For the text-containing cell, return its midpoint in [x, y] coordinate format. 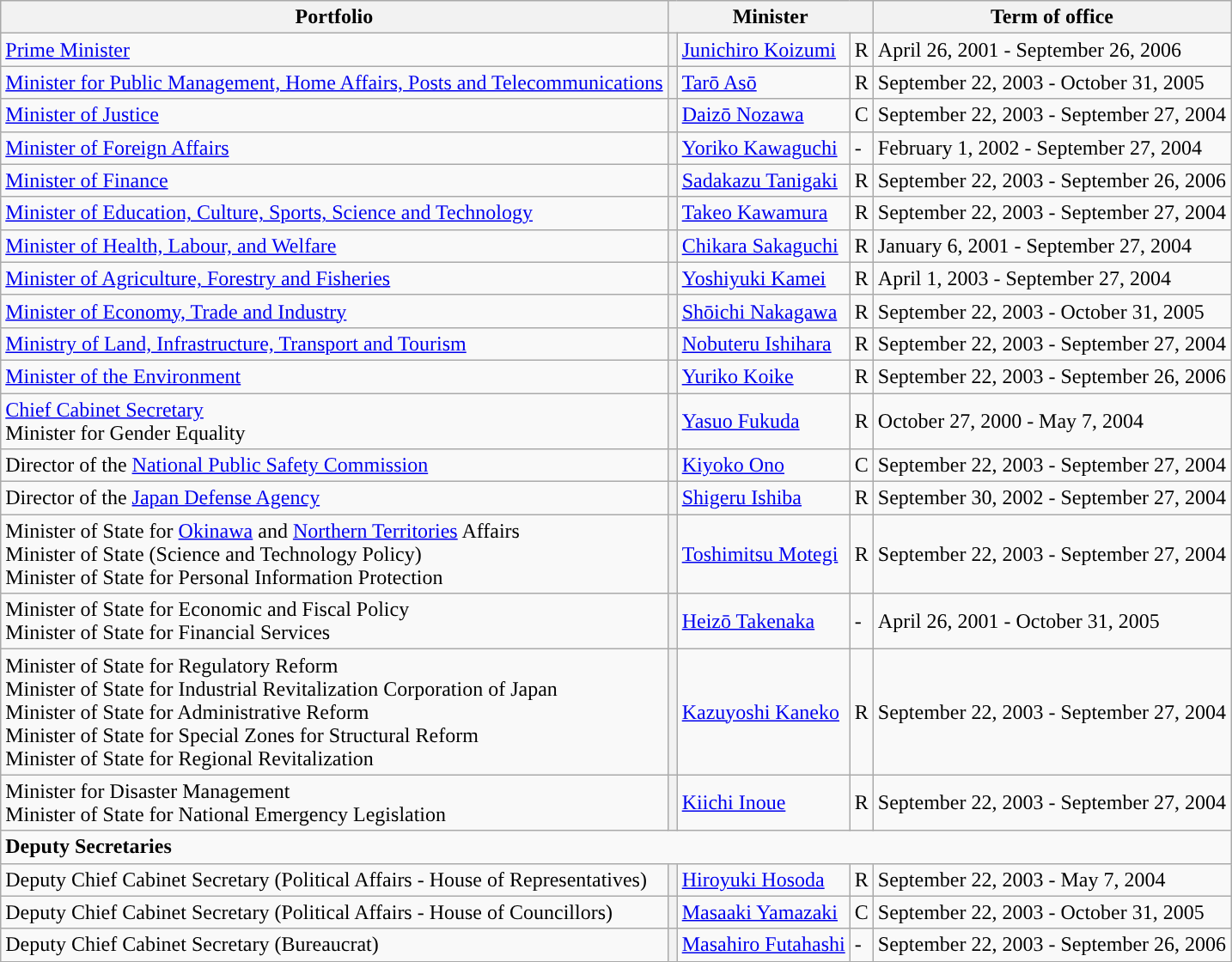
Minister [770, 17]
Shōichi Nakagawa [763, 311]
Masaaki Yamazaki [763, 912]
October 27, 2000 - May 7, 2004 [1052, 421]
Shigeru Ishiba [763, 498]
September 22, 2003 - May 7, 2004 [1052, 880]
Minister of State for Economic and Fiscal Policy Minister of State for Financial Services [334, 622]
Director of the Japan Defense Agency [334, 498]
Deputy Secretaries [616, 847]
Minister of Health, Labour, and Welfare [334, 246]
Kazuyoshi Kaneko [763, 712]
Sadakazu Tanigaki [763, 180]
Prime Minister [334, 50]
Minister for Public Management, Home Affairs, Posts and Telecommunications [334, 82]
Yoshiyuki Kamei [763, 278]
Masahiro Futahashi [763, 945]
Yasuo Fukuda [763, 421]
Deputy Chief Cabinet Secretary (Bureaucrat) [334, 945]
Portfolio [334, 17]
April 1, 2003 - September 27, 2004 [1052, 278]
Deputy Chief Cabinet Secretary (Political Affairs - House of Councillors) [334, 912]
Minister of Economy, Trade and Industry [334, 311]
September 30, 2002 - September 27, 2004 [1052, 498]
April 26, 2001 - October 31, 2005 [1052, 622]
Chikara Sakaguchi [763, 246]
Minister for Disaster Management Minister of State for National Emergency Legislation [334, 802]
February 1, 2002 - September 27, 2004 [1052, 148]
Heizō Takenaka [763, 622]
Minister of Foreign Affairs [334, 148]
Minister of Finance [334, 180]
Kiyoko Ono [763, 466]
Ministry of Land, Infrastructure, Transport and Tourism [334, 344]
Kiichi Inoue [763, 802]
January 6, 2001 - September 27, 2004 [1052, 246]
Yoriko Kawaguchi [763, 148]
Daizō Nozawa [763, 115]
Deputy Chief Cabinet Secretary (Political Affairs - House of Representatives) [334, 880]
Toshimitsu Motegi [763, 554]
Minister of Agriculture, Forestry and Fisheries [334, 278]
Minister of Education, Culture, Sports, Science and Technology [334, 213]
Minister of Justice [334, 115]
Minister of the Environment [334, 376]
Junichiro Koizumi [763, 50]
Yuriko Koike [763, 376]
Takeo Kawamura [763, 213]
Director of the National Public Safety Commission [334, 466]
Nobuteru Ishihara [763, 344]
Chief Cabinet Secretary Minister for Gender Equality [334, 421]
April 26, 2001 - September 26, 2006 [1052, 50]
Tarō Asō [763, 82]
Hiroyuki Hosoda [763, 880]
Term of office [1052, 17]
